Find where the given text appears and provide that cell's center as (x, y) coordinate. 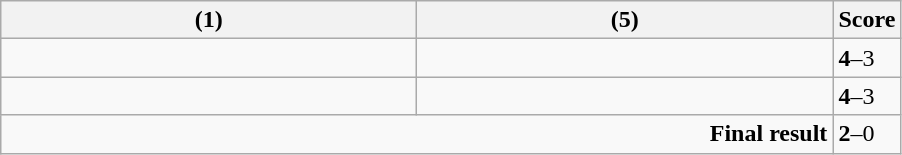
Final result (417, 134)
(5) (625, 20)
2–0 (867, 134)
(1) (209, 20)
Score (867, 20)
